From the cell containing the given text, extract its center point as [x, y] coordinate. 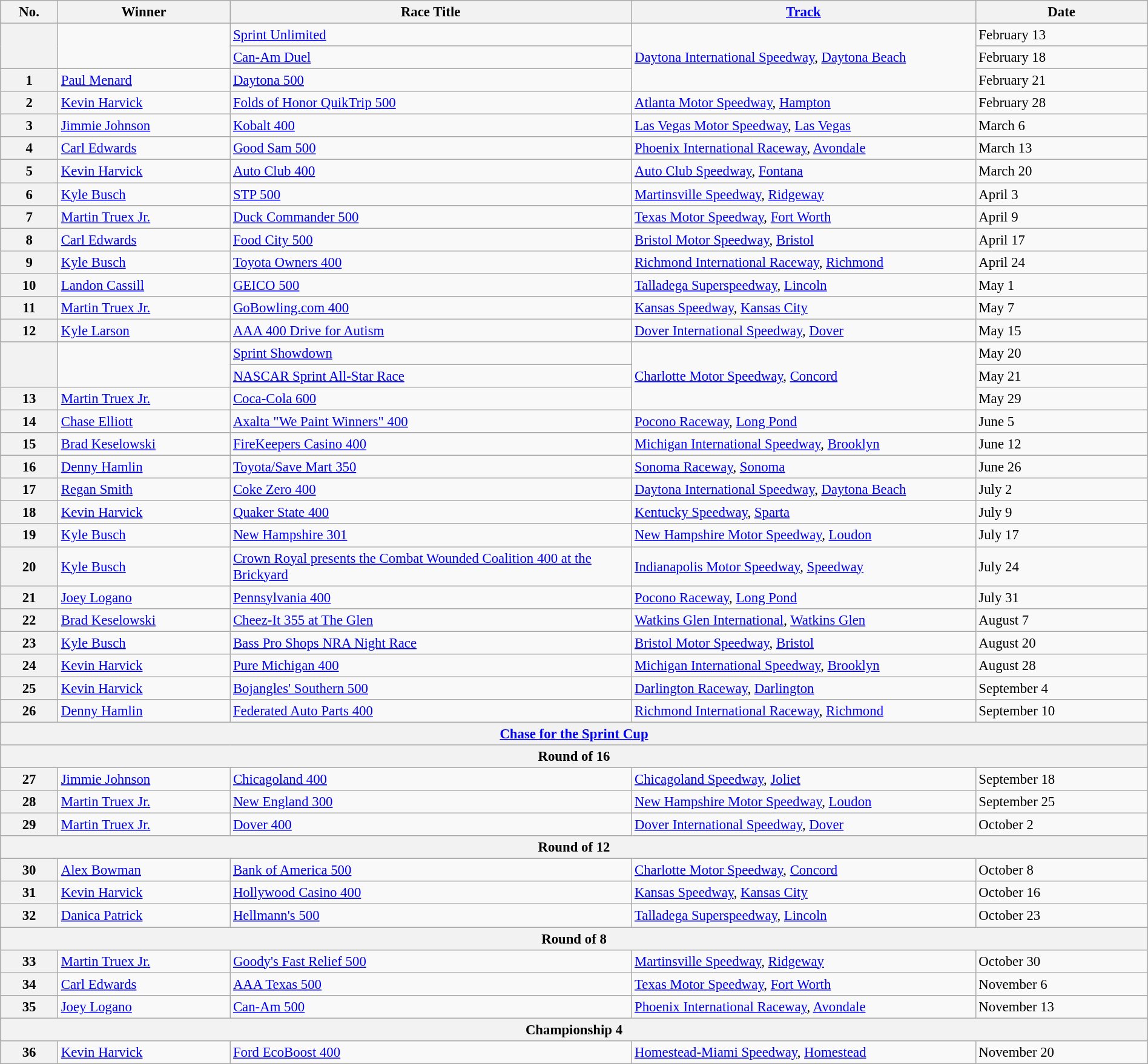
13 [29, 399]
NASCAR Sprint All-Star Race [431, 376]
33 [29, 961]
May 21 [1061, 376]
12 [29, 330]
Sprint Showdown [431, 353]
22 [29, 620]
Pure Michigan 400 [431, 666]
11 [29, 308]
No. [29, 12]
Sprint Unlimited [431, 35]
Regan Smith [143, 490]
25 [29, 688]
Round of 12 [574, 847]
October 30 [1061, 961]
Date [1061, 12]
30 [29, 870]
Race Title [431, 12]
16 [29, 467]
Crown Royal presents the Combat Wounded Coalition 400 at the Brickyard [431, 566]
Round of 16 [574, 757]
20 [29, 566]
18 [29, 513]
Paul Menard [143, 80]
Kobalt 400 [431, 126]
September 4 [1061, 688]
August 20 [1061, 643]
32 [29, 916]
Duck Commander 500 [431, 217]
10 [29, 285]
Federated Auto Parts 400 [431, 711]
April 24 [1061, 262]
Chicagoland Speedway, Joliet [803, 780]
July 24 [1061, 566]
October 23 [1061, 916]
Indianapolis Motor Speedway, Speedway [803, 566]
6 [29, 194]
March 6 [1061, 126]
September 18 [1061, 780]
November 13 [1061, 1007]
Chase for the Sprint Cup [574, 734]
34 [29, 984]
July 17 [1061, 536]
Good Sam 500 [431, 148]
31 [29, 893]
1 [29, 80]
July 31 [1061, 597]
Hellmann's 500 [431, 916]
June 5 [1061, 422]
35 [29, 1007]
Coca-Cola 600 [431, 399]
New England 300 [431, 802]
19 [29, 536]
Daytona 500 [431, 80]
May 7 [1061, 308]
Winner [143, 12]
Chase Elliott [143, 422]
Darlington Raceway, Darlington [803, 688]
Cheez-It 355 at The Glen [431, 620]
Alex Bowman [143, 870]
May 29 [1061, 399]
26 [29, 711]
14 [29, 422]
April 3 [1061, 194]
Kyle Larson [143, 330]
Auto Club Speedway, Fontana [803, 171]
August 28 [1061, 666]
May 20 [1061, 353]
Quaker State 400 [431, 513]
Dover 400 [431, 825]
Toyota/Save Mart 350 [431, 467]
Watkins Glen International, Watkins Glen [803, 620]
February 18 [1061, 57]
2 [29, 103]
Atlanta Motor Speedway, Hampton [803, 103]
24 [29, 666]
Landon Cassill [143, 285]
Championship 4 [574, 1030]
GEICO 500 [431, 285]
AAA Texas 500 [431, 984]
May 1 [1061, 285]
Pennsylvania 400 [431, 597]
September 10 [1061, 711]
Coke Zero 400 [431, 490]
5 [29, 171]
Round of 8 [574, 939]
Chicagoland 400 [431, 780]
29 [29, 825]
August 7 [1061, 620]
March 13 [1061, 148]
October 16 [1061, 893]
March 20 [1061, 171]
Can-Am Duel [431, 57]
Homestead-Miami Speedway, Homestead [803, 1053]
STP 500 [431, 194]
Food City 500 [431, 240]
9 [29, 262]
April 9 [1061, 217]
AAA 400 Drive for Autism [431, 330]
Toyota Owners 400 [431, 262]
27 [29, 780]
28 [29, 802]
November 20 [1061, 1053]
Hollywood Casino 400 [431, 893]
Ford EcoBoost 400 [431, 1053]
3 [29, 126]
15 [29, 444]
21 [29, 597]
October 2 [1061, 825]
Folds of Honor QuikTrip 500 [431, 103]
Axalta "We Paint Winners" 400 [431, 422]
September 25 [1061, 802]
36 [29, 1053]
Can-Am 500 [431, 1007]
June 12 [1061, 444]
New Hampshire 301 [431, 536]
April 17 [1061, 240]
Kentucky Speedway, Sparta [803, 513]
November 6 [1061, 984]
July 2 [1061, 490]
Auto Club 400 [431, 171]
February 13 [1061, 35]
4 [29, 148]
Las Vegas Motor Speedway, Las Vegas [803, 126]
Bank of America 500 [431, 870]
8 [29, 240]
Goody's Fast Relief 500 [431, 961]
7 [29, 217]
May 15 [1061, 330]
Danica Patrick [143, 916]
October 8 [1061, 870]
23 [29, 643]
June 26 [1061, 467]
February 28 [1061, 103]
17 [29, 490]
Bojangles' Southern 500 [431, 688]
February 21 [1061, 80]
Track [803, 12]
GoBowling.com 400 [431, 308]
Bass Pro Shops NRA Night Race [431, 643]
FireKeepers Casino 400 [431, 444]
July 9 [1061, 513]
Sonoma Raceway, Sonoma [803, 467]
